Provide the (X, Y) coordinate of the cell's center where the given text is located.  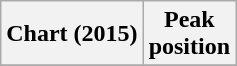
Chart (2015) (72, 34)
Peakposition (189, 34)
